Extract the (x, y) coordinate from the center of the cell holding the provided text.  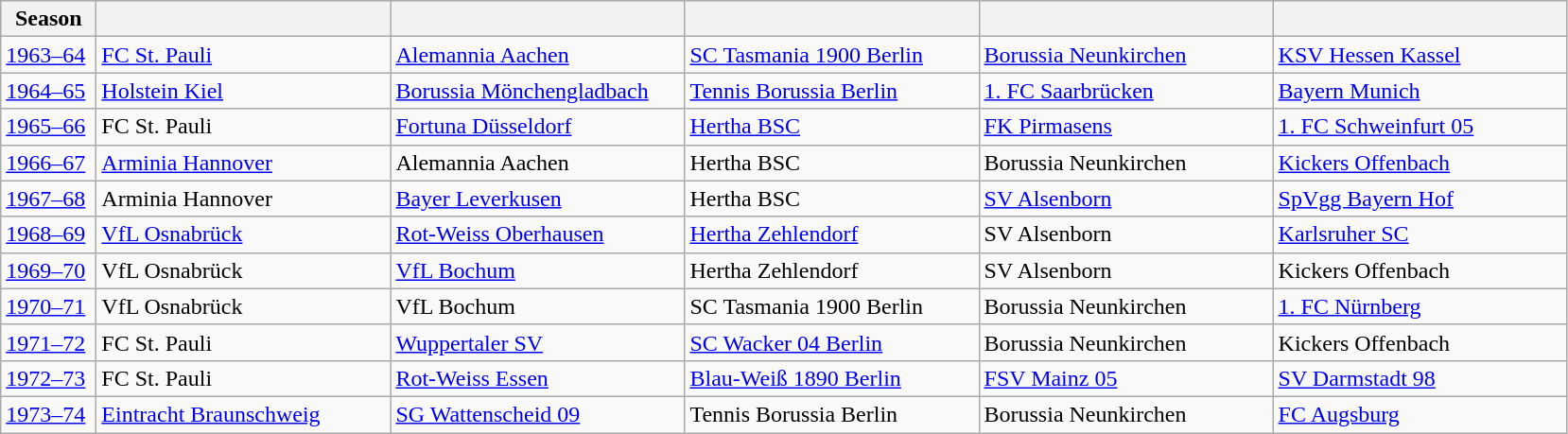
Season (49, 19)
1969–70 (49, 270)
Blau-Weiß 1890 Berlin (832, 378)
1972–73 (49, 378)
1. FC Saarbrücken (1125, 91)
Rot-Weiss Oberhausen (537, 234)
SC Wacker 04 Berlin (832, 342)
1967–68 (49, 199)
FC Augsburg (1420, 414)
SG Wattenscheid 09 (537, 414)
1966–67 (49, 163)
FK Pirmasens (1125, 127)
1971–72 (49, 342)
Bayern Munich (1420, 91)
1973–74 (49, 414)
Eintracht Braunschweig (244, 414)
Holstein Kiel (244, 91)
1968–69 (49, 234)
Fortuna Düsseldorf (537, 127)
KSV Hessen Kassel (1420, 55)
1964–65 (49, 91)
Borussia Mönchengladbach (537, 91)
Karlsruher SC (1420, 234)
1963–64 (49, 55)
1. FC Nürnberg (1420, 306)
Rot-Weiss Essen (537, 378)
1965–66 (49, 127)
1. FC Schweinfurt 05 (1420, 127)
SpVgg Bayern Hof (1420, 199)
SV Darmstadt 98 (1420, 378)
FSV Mainz 05 (1125, 378)
Bayer Leverkusen (537, 199)
1970–71 (49, 306)
Wuppertaler SV (537, 342)
